Return [X, Y] of the center of cell containing provided text 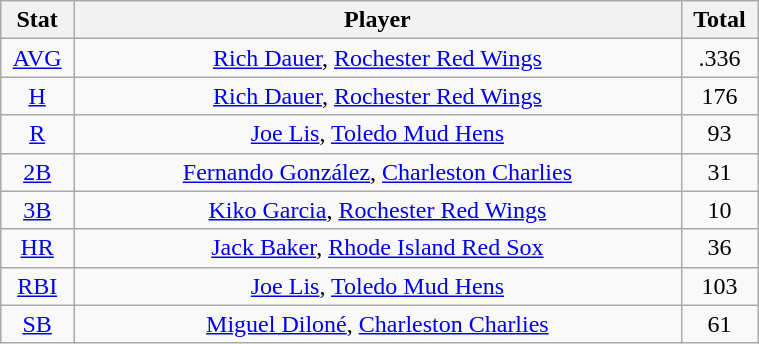
R [38, 134]
Stat [38, 20]
.336 [719, 58]
HR [38, 248]
2B [38, 172]
36 [719, 248]
RBI [38, 286]
Kiko Garcia, Rochester Red Wings [378, 210]
H [38, 96]
Fernando González, Charleston Charlies [378, 172]
Total [719, 20]
93 [719, 134]
Player [378, 20]
176 [719, 96]
SB [38, 324]
3B [38, 210]
31 [719, 172]
10 [719, 210]
Jack Baker, Rhode Island Red Sox [378, 248]
AVG [38, 58]
61 [719, 324]
103 [719, 286]
Miguel Diloné, Charleston Charlies [378, 324]
